Detect which cell encompasses the target text, then output its (X, Y) center coordinate. 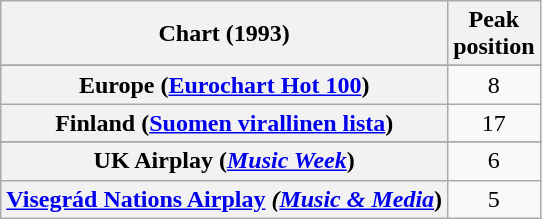
17 (494, 123)
Europe (Eurochart Hot 100) (224, 85)
5 (494, 199)
8 (494, 85)
Chart (1993) (224, 34)
Finland (Suomen virallinen lista) (224, 123)
UK Airplay (Music Week) (224, 161)
Peakposition (494, 34)
6 (494, 161)
Visegrád Nations Airplay (Music & Media) (224, 199)
